Extract the (x, y) coordinate from the center of the cell holding the provided text.  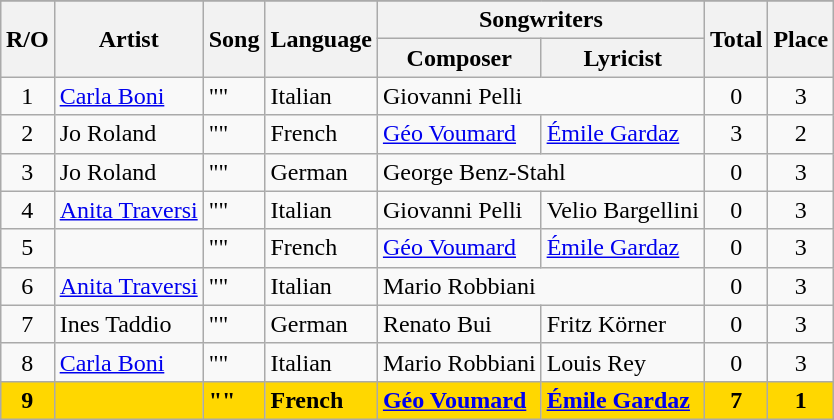
Place (801, 39)
Artist (128, 39)
Songwriters (540, 20)
5 (27, 248)
Louis Rey (622, 362)
Total (736, 39)
Velio Bargellini (622, 210)
Ines Taddio (128, 324)
6 (27, 286)
8 (27, 362)
R/O (27, 39)
Lyricist (622, 58)
Fritz Körner (622, 324)
Renato Bui (459, 324)
Song (234, 39)
Language (321, 39)
4 (27, 210)
Composer (459, 58)
9 (27, 400)
George Benz-Stahl (540, 172)
